Return (X, Y) of the center of cell containing provided text 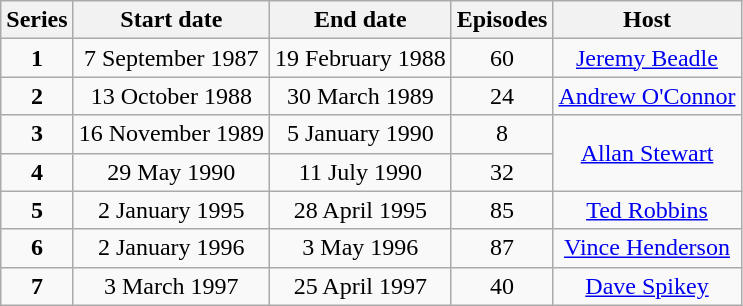
Andrew O'Connor (647, 96)
2 January 1995 (171, 210)
19 February 1988 (360, 58)
29 May 1990 (171, 172)
Ted Robbins (647, 210)
28 April 1995 (360, 210)
11 July 1990 (360, 172)
32 (502, 172)
4 (37, 172)
3 (37, 134)
Start date (171, 20)
3 March 1997 (171, 286)
30 March 1989 (360, 96)
25 April 1997 (360, 286)
1 (37, 58)
85 (502, 210)
7 September 1987 (171, 58)
7 (37, 286)
13 October 1988 (171, 96)
Dave Spikey (647, 286)
End date (360, 20)
16 November 1989 (171, 134)
2 January 1996 (171, 248)
Host (647, 20)
Allan Stewart (647, 153)
5 (37, 210)
5 January 1990 (360, 134)
6 (37, 248)
24 (502, 96)
87 (502, 248)
Vince Henderson (647, 248)
Jeremy Beadle (647, 58)
60 (502, 58)
8 (502, 134)
40 (502, 286)
2 (37, 96)
Episodes (502, 20)
Series (37, 20)
3 May 1996 (360, 248)
